Identify which cell holds the provided text, then report its [X, Y] central coordinate. 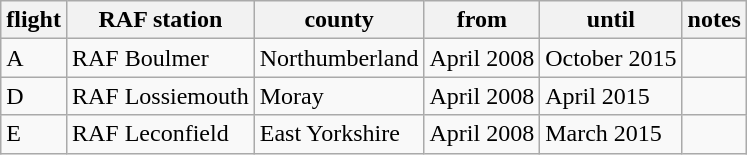
March 2015 [611, 134]
RAF Lossiemouth [160, 96]
Moray [339, 96]
RAF Boulmer [160, 58]
E [34, 134]
Northumberland [339, 58]
East Yorkshire [339, 134]
until [611, 20]
RAF Leconfield [160, 134]
flight [34, 20]
October 2015 [611, 58]
RAF station [160, 20]
county [339, 20]
D [34, 96]
notes [714, 20]
A [34, 58]
from [482, 20]
April 2015 [611, 96]
